Return [x, y] of the center of cell containing provided text 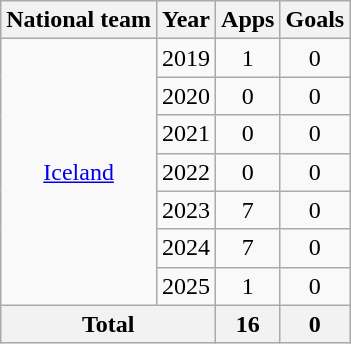
Apps [248, 20]
Iceland [79, 172]
2025 [186, 286]
2022 [186, 172]
16 [248, 324]
2020 [186, 96]
2023 [186, 210]
Total [108, 324]
2019 [186, 58]
2024 [186, 248]
Goals [315, 20]
National team [79, 20]
2021 [186, 134]
Year [186, 20]
